Detect which cell encompasses the target text, then output its (x, y) center coordinate. 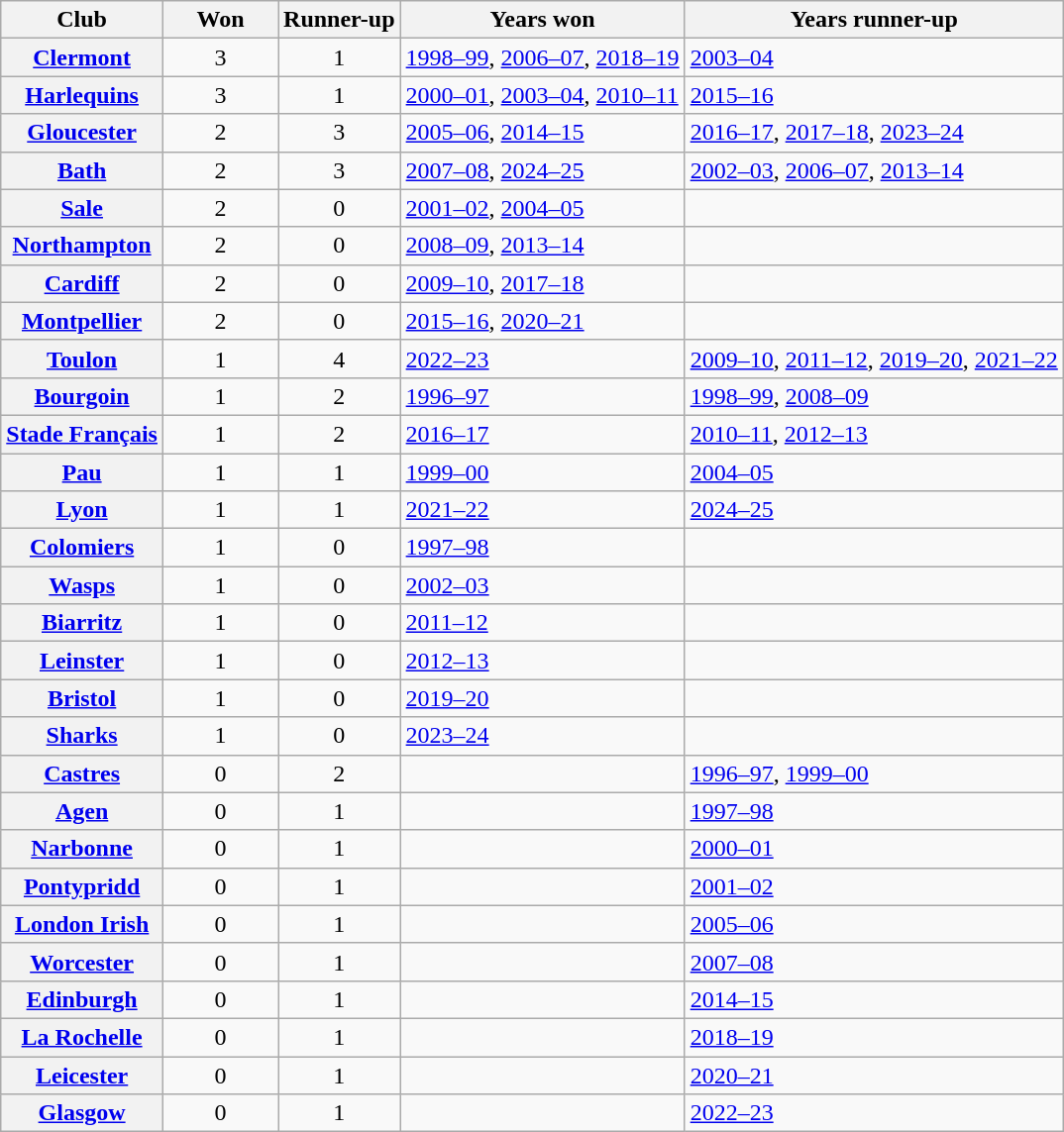
Years runner-up (874, 20)
2011–12 (543, 623)
Toulon (82, 359)
2004–05 (874, 472)
Lyon (82, 510)
2008–09, 2013–14 (543, 246)
2020–21 (874, 1075)
Edinburgh (82, 999)
4 (340, 359)
2005–06, 2014–15 (543, 133)
2024–25 (874, 510)
Won (220, 20)
Northampton (82, 246)
Glasgow (82, 1113)
Leicester (82, 1075)
2000–01 (874, 849)
2023–24 (543, 736)
Gloucester (82, 133)
2009–10, 2017–18 (543, 283)
Cardiff (82, 283)
Bourgoin (82, 396)
2009–10, 2011–12, 2019–20, 2021–22 (874, 359)
1996–97, 1999–00 (874, 773)
2016–17 (543, 434)
Narbonne (82, 849)
2015–16, 2020–21 (543, 321)
Colomiers (82, 548)
2003–04 (874, 57)
Bath (82, 170)
London Irish (82, 924)
Club (82, 20)
Montpellier (82, 321)
Leinster (82, 661)
Bristol (82, 698)
2018–19 (874, 1037)
2016–17, 2017–18, 2023–24 (874, 133)
1998–99, 2006–07, 2018–19 (543, 57)
2010–11, 2012–13 (874, 434)
2021–22 (543, 510)
2019–20 (543, 698)
Years won (543, 20)
1996–97 (543, 396)
2000–01, 2003–04, 2010–11 (543, 95)
Runner-up (340, 20)
Clermont (82, 57)
2014–15 (874, 999)
2001–02, 2004–05 (543, 208)
Sharks (82, 736)
2002–03, 2006–07, 2013–14 (874, 170)
Stade Français (82, 434)
La Rochelle (82, 1037)
2012–13 (543, 661)
2005–06 (874, 924)
2001–02 (874, 886)
Agen (82, 811)
Castres (82, 773)
1998–99, 2008–09 (874, 396)
2007–08 (874, 962)
Worcester (82, 962)
Pontypridd (82, 886)
Wasps (82, 585)
1999–00 (543, 472)
2007–08, 2024–25 (543, 170)
2002–03 (543, 585)
Harlequins (82, 95)
Biarritz (82, 623)
Pau (82, 472)
2015–16 (874, 95)
Sale (82, 208)
